Find where the given text appears and provide that cell's center as [x, y] coordinate. 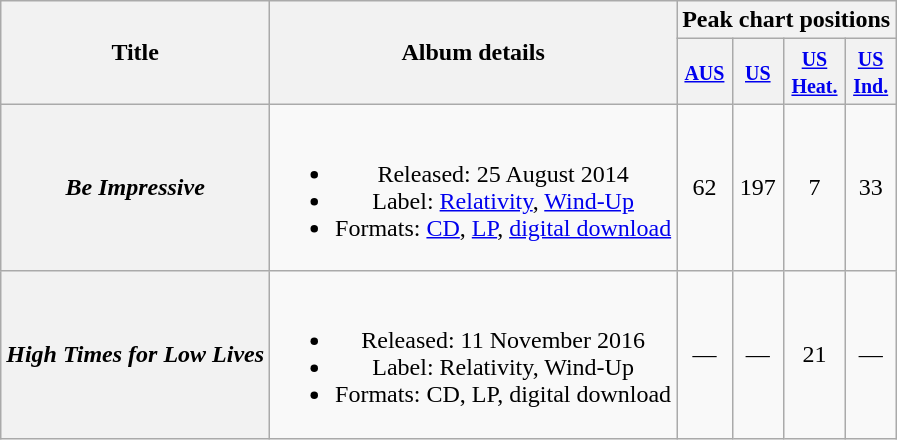
Title [136, 52]
USInd. [871, 72]
USHeat. [814, 72]
21 [814, 354]
AUS [705, 72]
33 [871, 188]
Released: 25 August 2014Label: Relativity, Wind-UpFormats: CD, LP, digital download [474, 188]
Released: 11 November 2016Label: Relativity, Wind-UpFormats: CD, LP, digital download [474, 354]
7 [814, 188]
62 [705, 188]
Be Impressive [136, 188]
Peak chart positions [786, 20]
US [758, 72]
High Times for Low Lives [136, 354]
197 [758, 188]
Album details [474, 52]
